For the text-containing cell, return its midpoint in [x, y] coordinate format. 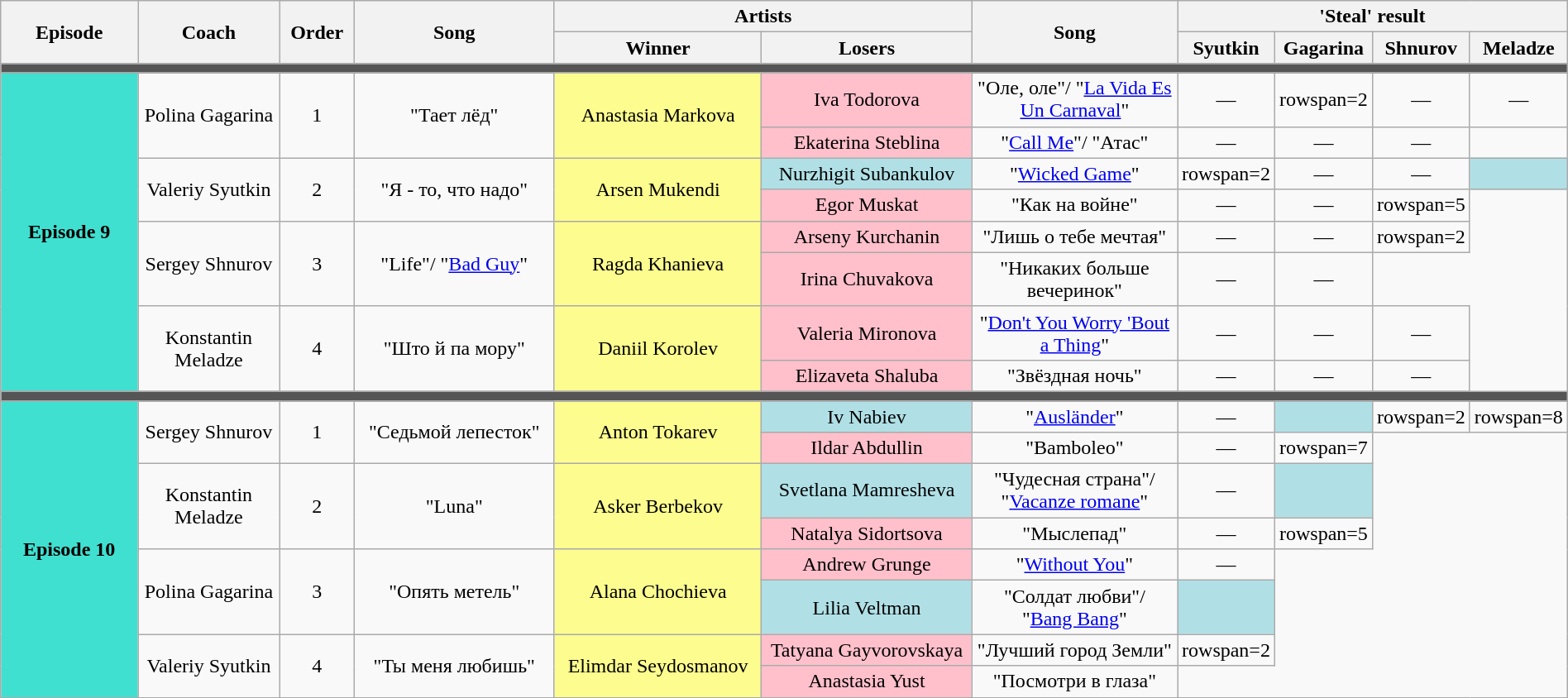
'Steal' result [1373, 17]
Nurzhigit Subankulov [867, 174]
"Седьмой лепесток" [454, 432]
"Ты меня любишь" [454, 666]
Tatyana Gayvorovskaya [867, 650]
Iva Todorova [867, 99]
Episode 10 [69, 548]
"Лишь о тебе мечтая" [1074, 237]
Anastasia Yust [867, 681]
Ildar Abdullin [867, 448]
Losers [867, 48]
Valeria Mironova [867, 332]
rowspan=7 [1323, 448]
Gagarina [1323, 48]
"Посмотри в глаза" [1074, 681]
"Luna" [454, 506]
"Как на войне" [1074, 205]
"Life"/ "Bad Guy" [454, 263]
Arsen Mukendi [657, 189]
Egor Muskat [867, 205]
Coach [209, 32]
Elizaveta Shaluba [867, 375]
"Мыслепад" [1074, 533]
Episode [69, 32]
"Оле, оле"/ "La Vida Es Un Carnaval" [1074, 99]
"Што й па мору" [454, 349]
Svetlana Mamresheva [867, 491]
Anton Tokarev [657, 432]
"Wicked Game" [1074, 174]
Alana Chochieva [657, 592]
"Bamboleo" [1074, 448]
"Without You" [1074, 565]
Order [317, 32]
"Я - то, что надо" [454, 189]
Anastasia Markova [657, 116]
"Don't You Worry 'Bout a Thing" [1074, 332]
Elimdar Seydosmanov [657, 666]
Meladze [1518, 48]
Winner [657, 48]
"Чудесная страна"/ "Vacanze romane" [1074, 491]
"Лучший город Земли" [1074, 650]
Artists [762, 17]
"Звёздная ночь" [1074, 375]
Daniil Korolev [657, 349]
Lilia Veltman [867, 607]
Episode 9 [69, 232]
"Тает лёд" [454, 116]
Syutkin [1226, 48]
"Никаких больше вечеринок" [1074, 280]
Asker Berbekov [657, 506]
"Call Me"/ "Атас" [1074, 142]
Irina Chuvakova [867, 280]
Ekaterina Steblina [867, 142]
Shnurov [1421, 48]
Natalya Sidortsova [867, 533]
Iv Nabiev [867, 416]
rowspan=8 [1518, 416]
Andrew Grunge [867, 565]
Ragda Khanieva [657, 263]
"Солдат любви"/ "Bang Bang" [1074, 607]
"Опять метель" [454, 592]
"Ausländer" [1074, 416]
Arseny Kurchanin [867, 237]
